Determine the (X, Y) coordinate at the center of the cell enclosing the given text.  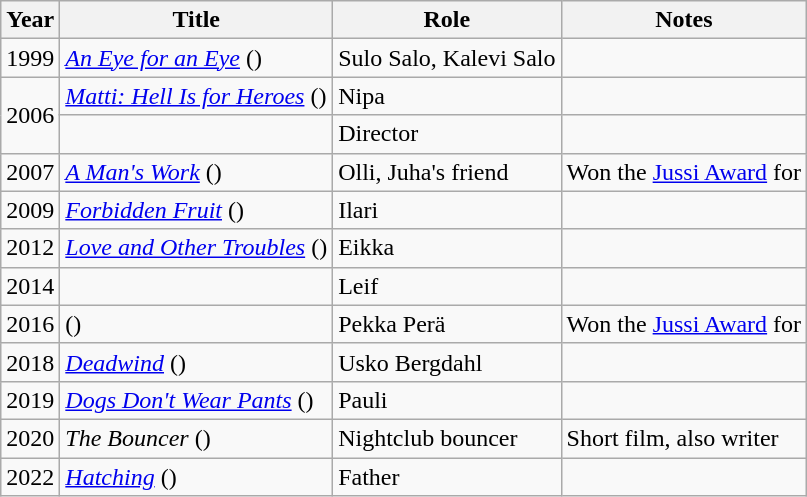
2018 (30, 362)
2012 (30, 248)
Eikka (447, 248)
The Bouncer () (196, 438)
Year (30, 20)
Short film, also writer (684, 438)
Role (447, 20)
Notes (684, 20)
Olli, Juha's friend (447, 172)
Matti: Hell Is for Heroes () (196, 96)
Father (447, 477)
Hatching () (196, 477)
Forbidden Fruit () (196, 210)
Nightclub bouncer (447, 438)
Pekka Perä (447, 324)
2022 (30, 477)
2006 (30, 115)
2014 (30, 286)
Pauli (447, 400)
Dogs Don't Wear Pants () (196, 400)
Director (447, 134)
2020 (30, 438)
Deadwind () (196, 362)
Love and Other Troubles () (196, 248)
1999 (30, 58)
2007 (30, 172)
() (196, 324)
Nipa (447, 96)
An Eye for an Eye () (196, 58)
Usko Bergdahl (447, 362)
2016 (30, 324)
2019 (30, 400)
2009 (30, 210)
Ilari (447, 210)
Leif (447, 286)
Sulo Salo, Kalevi Salo (447, 58)
Title (196, 20)
A Man's Work () (196, 172)
